Return [x, y] of the center of cell containing provided text 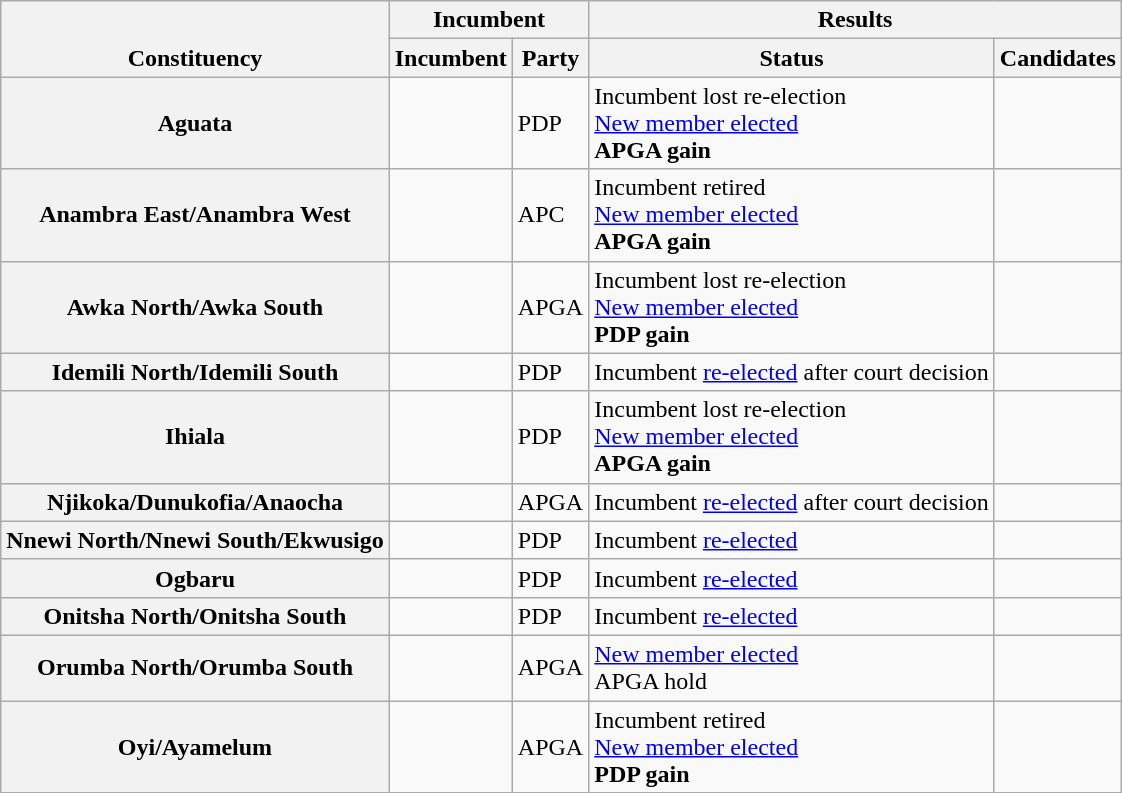
Aguata [195, 123]
Awka North/Awka South [195, 307]
Incumbent lost re-electionNew member electedPDP gain [792, 307]
Incumbent retiredNew member electedAPGA gain [792, 215]
Idemili North/Idemili South [195, 372]
Candidates [1058, 58]
Njikoka/Dunukofia/Anaocha [195, 502]
Anambra East/Anambra West [195, 215]
Nnewi North/Nnewi South/Ekwusigo [195, 540]
Ihiala [195, 437]
Onitsha North/Onitsha South [195, 616]
Ogbaru [195, 578]
Incumbent retiredNew member electedPDP gain [792, 746]
APC [550, 215]
Orumba North/Orumba South [195, 668]
Party [550, 58]
Status [792, 58]
Results [856, 20]
Constituency [195, 39]
New member electedAPGA hold [792, 668]
Oyi/Ayamelum [195, 746]
